Pinpoint the cell where the given text exists, returning its [X, Y] midpoint coordinate. 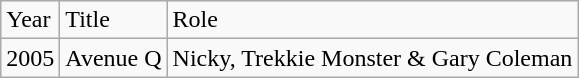
2005 [30, 58]
Nicky, Trekkie Monster & Gary Coleman [372, 58]
Role [372, 20]
Avenue Q [114, 58]
Title [114, 20]
Year [30, 20]
